From the cell containing the given text, extract its center point as [x, y] coordinate. 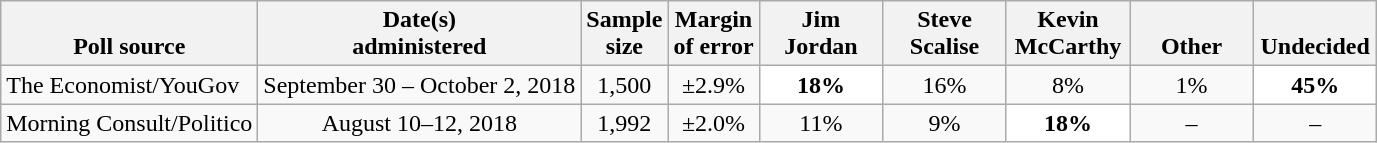
JimJordan [821, 34]
Undecided [1315, 34]
Morning Consult/Politico [130, 123]
1,992 [624, 123]
August 10–12, 2018 [420, 123]
16% [945, 85]
±2.9% [714, 85]
SteveScalise [945, 34]
Other [1192, 34]
45% [1315, 85]
9% [945, 123]
September 30 – October 2, 2018 [420, 85]
Samplesize [624, 34]
Marginof error [714, 34]
8% [1068, 85]
The Economist/YouGov [130, 85]
±2.0% [714, 123]
Date(s)administered [420, 34]
1,500 [624, 85]
1% [1192, 85]
KevinMcCarthy [1068, 34]
Poll source [130, 34]
11% [821, 123]
